Identify which cell holds the provided text, then report its (X, Y) central coordinate. 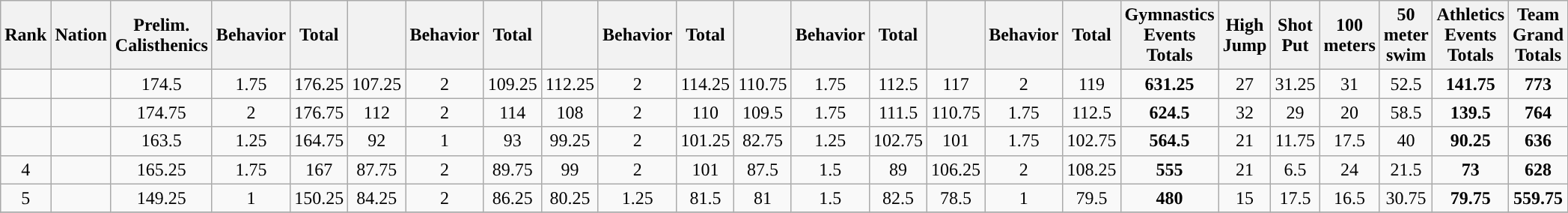
167 (319, 169)
Gymnastics Events Totals (1169, 35)
79.5 (1091, 198)
86.25 (512, 198)
5 (25, 198)
Rank (25, 35)
29 (1295, 112)
111.5 (898, 112)
636 (1539, 141)
92 (377, 141)
108 (570, 112)
52.5 (1406, 84)
106.25 (957, 169)
174.75 (162, 112)
100 meters (1349, 35)
73 (1471, 169)
89 (898, 169)
90.25 (1471, 141)
Prelim. Calisthenics (162, 35)
176.25 (319, 84)
141.75 (1471, 84)
87.75 (377, 169)
631.25 (1169, 84)
30.75 (1406, 198)
107.25 (377, 84)
564.5 (1169, 141)
101.25 (705, 141)
628 (1539, 169)
99.25 (570, 141)
93 (512, 141)
174.5 (162, 84)
139.5 (1471, 112)
16.5 (1349, 198)
112.25 (570, 84)
89.75 (512, 169)
21.5 (1406, 169)
82.75 (763, 141)
117 (957, 84)
112 (377, 112)
27 (1245, 84)
80.25 (570, 198)
58.5 (1406, 112)
480 (1169, 198)
50 meter swim (1406, 35)
15 (1245, 198)
32 (1245, 112)
Team Grand Totals (1539, 35)
78.5 (957, 198)
High Jump (1245, 35)
81 (763, 198)
764 (1539, 112)
20 (1349, 112)
Athletics Events Totals (1471, 35)
176.75 (319, 112)
109.5 (763, 112)
99 (570, 169)
149.25 (162, 198)
87.5 (763, 169)
163.5 (162, 141)
164.75 (319, 141)
31 (1349, 84)
24 (1349, 169)
114 (512, 112)
119 (1091, 84)
79.75 (1471, 198)
11.75 (1295, 141)
108.25 (1091, 169)
773 (1539, 84)
40 (1406, 141)
165.25 (162, 169)
555 (1169, 169)
114.25 (705, 84)
31.25 (1295, 84)
84.25 (377, 198)
4 (25, 169)
82.5 (898, 198)
109.25 (512, 84)
Shot Put (1295, 35)
81.5 (705, 198)
Nation (81, 35)
6.5 (1295, 169)
150.25 (319, 198)
624.5 (1169, 112)
110 (705, 112)
559.75 (1539, 198)
